Locate the cell with the specified text and output its (X, Y) center coordinate. 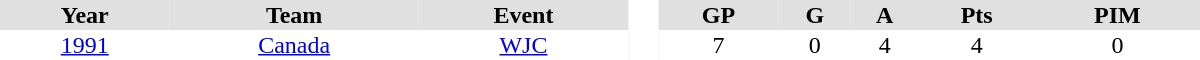
A (885, 15)
G (815, 15)
GP (718, 15)
PIM (1118, 15)
Team (294, 15)
7 (718, 45)
WJC (524, 45)
Pts (976, 15)
Year (85, 15)
1991 (85, 45)
Canada (294, 45)
Event (524, 15)
